Search for the cell housing the specified text and yield its [x, y] center coordinate. 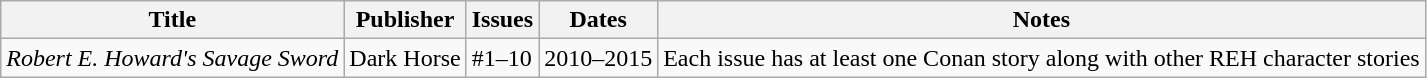
Issues [502, 20]
Robert E. Howard's Savage Sword [172, 58]
Notes [1042, 20]
2010–2015 [598, 58]
Publisher [405, 20]
Dark Horse [405, 58]
Dates [598, 20]
#1–10 [502, 58]
Each issue has at least one Conan story along with other REH character stories [1042, 58]
Title [172, 20]
